From the cell containing the given text, extract its center point as [X, Y] coordinate. 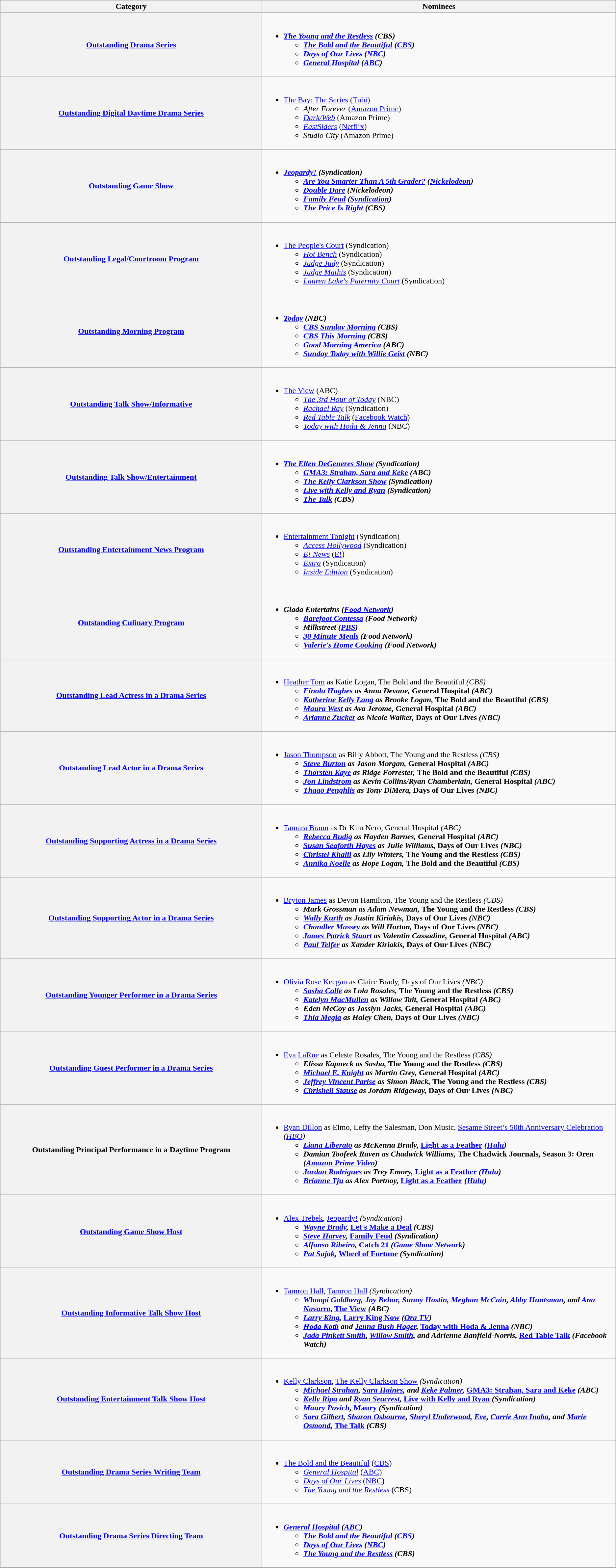
Today (NBC)CBS Sunday Morning (CBS)CBS This Morning (CBS)Good Morning America (ABC)Sunday Today with Willie Geist (NBC) [439, 331]
The Young and the Restless (CBS)The Bold and the Beautiful (CBS)Days of Our Lives (NBC)General Hospital (ABC) [439, 45]
Outstanding Talk Show/Informative [131, 404]
Outstanding Digital Daytime Drama Series [131, 113]
The Bold and the Beautiful (CBS)General Hospital (ABC)Days of Our Lives (NBC)The Young and the Restless (CBS) [439, 1472]
Outstanding Younger Performer in a Drama Series [131, 996]
Outstanding Morning Program [131, 331]
Outstanding Informative Talk Show Host [131, 1313]
Giada Entertains (Food Network)Barefoot Contessa (Food Network)Milkstreet (PBS)30 Minute Meals (Food Network)Valerie's Home Cooking (Food Network) [439, 622]
Category [131, 7]
Outstanding Game Show [131, 186]
Outstanding Entertainment News Program [131, 550]
Nominees [439, 7]
Outstanding Supporting Actress in a Drama Series [131, 841]
Outstanding Supporting Actor in a Drama Series [131, 918]
Outstanding Lead Actor in a Drama Series [131, 768]
General Hospital (ABC)The Bold and the Beautiful (CBS)Days of Our Lives (NBC)The Young and the Restless (CBS) [439, 1536]
Outstanding Culinary Program [131, 622]
Outstanding Principal Performance in a Daytime Program [131, 1150]
Outstanding Lead Actress in a Drama Series [131, 695]
Outstanding Legal/Courtroom Program [131, 259]
Jeopardy! (Syndication)Are You Smarter Than A 5th Grader? (Nickelodeon)Double Dare (Nickelodeon)Family Feud (Syndication)The Price Is Right (CBS) [439, 186]
The View (ABC)The 3rd Hour of Today (NBC)Rachael Ray (Syndication)Red Table Talk (Facebook Watch)Today with Hoda & Jenna (NBC) [439, 404]
Outstanding Game Show Host [131, 1231]
Outstanding Drama Series Directing Team [131, 1536]
The Bay: The Series (Tubi)After Forever (Amazon Prime)Dark/Web (Amazon Prime)EastSiders (Netflix)Studio City (Amazon Prime) [439, 113]
Outstanding Drama Series Writing Team [131, 1472]
The People's Court (Syndication)Hot Bench (Syndication)Judge Judy (Syndication)Judge Mathis (Syndication)Lauren Lake's Paternity Court (Syndication) [439, 259]
Outstanding Guest Performer in a Drama Series [131, 1068]
Outstanding Entertainment Talk Show Host [131, 1399]
Entertainment Tonight (Syndication)Access Hollywood (Syndication)E! News (E!)Extra (Syndication)Inside Edition (Syndication) [439, 550]
Outstanding Drama Series [131, 45]
Outstanding Talk Show/Entertainment [131, 477]
